Scan for the cell matching the given text and deliver its [X, Y] coordinate at center. 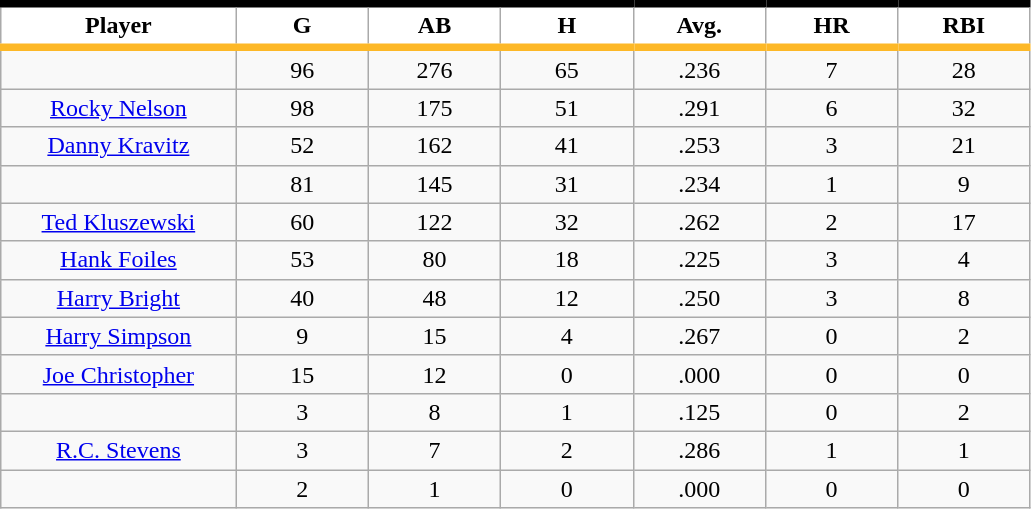
Harry Simpson [118, 336]
98 [302, 108]
51 [567, 108]
AB [434, 26]
Player [118, 26]
.125 [699, 412]
.225 [699, 260]
65 [567, 68]
HR [831, 26]
276 [434, 68]
28 [964, 68]
40 [302, 298]
21 [964, 146]
Hank Foiles [118, 260]
81 [302, 184]
.253 [699, 146]
.262 [699, 222]
RBI [964, 26]
80 [434, 260]
.286 [699, 450]
53 [302, 260]
H [567, 26]
R.C. Stevens [118, 450]
.267 [699, 336]
17 [964, 222]
G [302, 26]
18 [567, 260]
175 [434, 108]
Joe Christopher [118, 374]
145 [434, 184]
31 [567, 184]
Rocky Nelson [118, 108]
122 [434, 222]
.236 [699, 68]
Ted Kluszewski [118, 222]
Harry Bright [118, 298]
.291 [699, 108]
.250 [699, 298]
60 [302, 222]
96 [302, 68]
52 [302, 146]
162 [434, 146]
Avg. [699, 26]
41 [567, 146]
6 [831, 108]
48 [434, 298]
.234 [699, 184]
Danny Kravitz [118, 146]
